Locate the cell with the specified text and output its (X, Y) center coordinate. 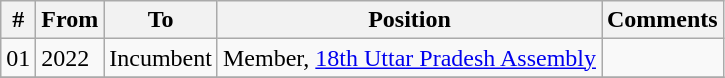
Position (409, 20)
Incumbent (161, 58)
From (70, 20)
Comments (663, 20)
01 (18, 58)
# (18, 20)
To (161, 20)
Member, 18th Uttar Pradesh Assembly (409, 58)
2022 (70, 58)
